Return the [X, Y] coordinate for the center point of the cell that contains the specified text.  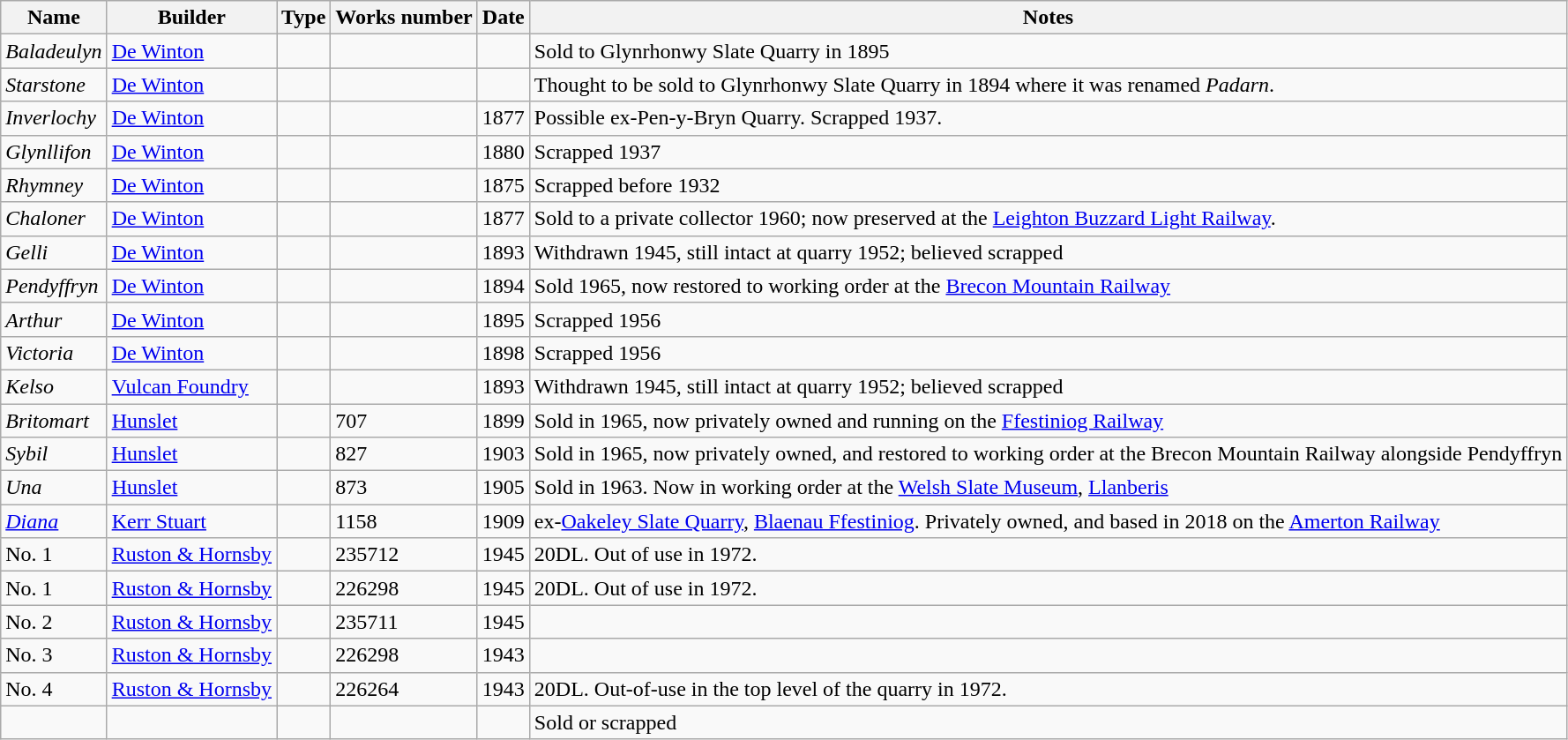
Victoria [54, 353]
1880 [503, 152]
Sold in 1963. Now in working order at the Welsh Slate Museum, Llanberis [1048, 488]
Sold or scrapped [1048, 722]
Kelso [54, 386]
1158 [404, 521]
Notes [1048, 18]
Sold to a private collector 1960; now preserved at the Leighton Buzzard Light Railway. [1048, 219]
1905 [503, 488]
Arthur [54, 319]
1894 [503, 286]
Builder [191, 18]
Pendyffryn [54, 286]
226264 [404, 689]
Gelli [54, 252]
Glynllifon [54, 152]
Starstone [54, 85]
1909 [503, 521]
Possible ex-Pen-y-Bryn Quarry. Scrapped 1937. [1048, 118]
Sold in 1965, now privately owned and running on the Ffestiniog Railway [1048, 421]
Inverlochy [54, 118]
1903 [503, 454]
Chaloner [54, 219]
ex-Oakeley Slate Quarry, Blaenau Ffestiniog. Privately owned, and based in 2018 on the Amerton Railway [1048, 521]
1875 [503, 185]
1895 [503, 319]
No. 3 [54, 655]
235711 [404, 622]
Date [503, 18]
20DL. Out-of-use in the top level of the quarry in 1972. [1048, 689]
Type [303, 18]
Scrapped 1937 [1048, 152]
No. 2 [54, 622]
1898 [503, 353]
Diana [54, 521]
Sybil [54, 454]
Works number [404, 18]
707 [404, 421]
Thought to be sold to Glynrhonwy Slate Quarry in 1894 where it was renamed Padarn. [1048, 85]
Name [54, 18]
Baladeulyn [54, 51]
873 [404, 488]
No. 4 [54, 689]
Sold 1965, now restored to working order at the Brecon Mountain Railway [1048, 286]
Scrapped before 1932 [1048, 185]
Kerr Stuart [191, 521]
Sold in 1965, now privately owned, and restored to working order at the Brecon Mountain Railway alongside Pendyffryn [1048, 454]
827 [404, 454]
Vulcan Foundry [191, 386]
Britomart [54, 421]
Sold to Glynrhonwy Slate Quarry in 1895 [1048, 51]
Rhymney [54, 185]
Una [54, 488]
235712 [404, 555]
1899 [503, 421]
